Scan for the cell matching the given text and deliver its (X, Y) coordinate at center. 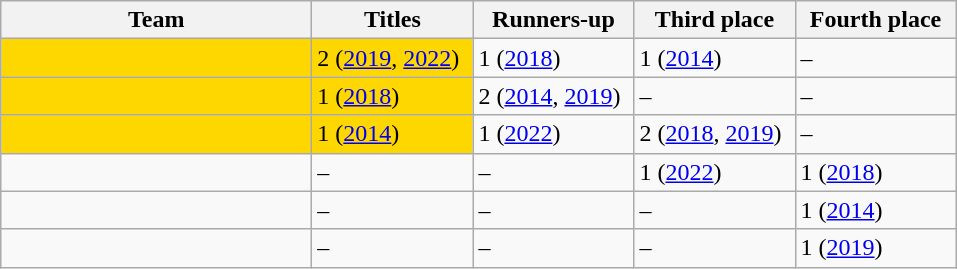
2 (2014, 2019) (554, 96)
2 (2019, 2022) (392, 58)
Runners-up (554, 20)
Fourth place (876, 20)
Titles (392, 20)
Team (156, 20)
2 (2018, 2019) (714, 134)
Third place (714, 20)
1 (2019) (876, 248)
